Return the (x, y) coordinate for the center point of the cell that contains the specified text.  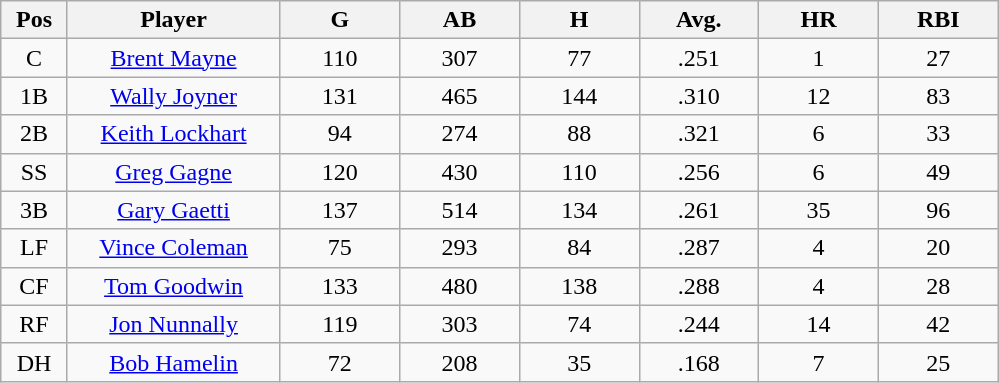
.321 (699, 134)
RBI (938, 20)
.256 (699, 172)
274 (460, 134)
Tom Goodwin (174, 286)
28 (938, 286)
144 (579, 96)
.288 (699, 286)
25 (938, 362)
83 (938, 96)
430 (460, 172)
Keith Lockhart (174, 134)
.310 (699, 96)
RF (34, 324)
.287 (699, 248)
514 (460, 210)
74 (579, 324)
Gary Gaetti (174, 210)
Jon Nunnally (174, 324)
C (34, 58)
CF (34, 286)
LF (34, 248)
208 (460, 362)
480 (460, 286)
96 (938, 210)
77 (579, 58)
G (340, 20)
Greg Gagne (174, 172)
.168 (699, 362)
465 (460, 96)
84 (579, 248)
14 (819, 324)
.251 (699, 58)
42 (938, 324)
88 (579, 134)
1B (34, 96)
94 (340, 134)
DH (34, 362)
75 (340, 248)
7 (819, 362)
12 (819, 96)
1 (819, 58)
119 (340, 324)
Pos (34, 20)
3B (34, 210)
27 (938, 58)
Wally Joyner (174, 96)
.261 (699, 210)
H (579, 20)
49 (938, 172)
20 (938, 248)
SS (34, 172)
293 (460, 248)
303 (460, 324)
133 (340, 286)
Bob Hamelin (174, 362)
72 (340, 362)
Player (174, 20)
HR (819, 20)
131 (340, 96)
137 (340, 210)
138 (579, 286)
33 (938, 134)
AB (460, 20)
134 (579, 210)
307 (460, 58)
Vince Coleman (174, 248)
120 (340, 172)
Avg. (699, 20)
2B (34, 134)
.244 (699, 324)
Brent Mayne (174, 58)
